Search for the cell housing the specified text and yield its (X, Y) center coordinate. 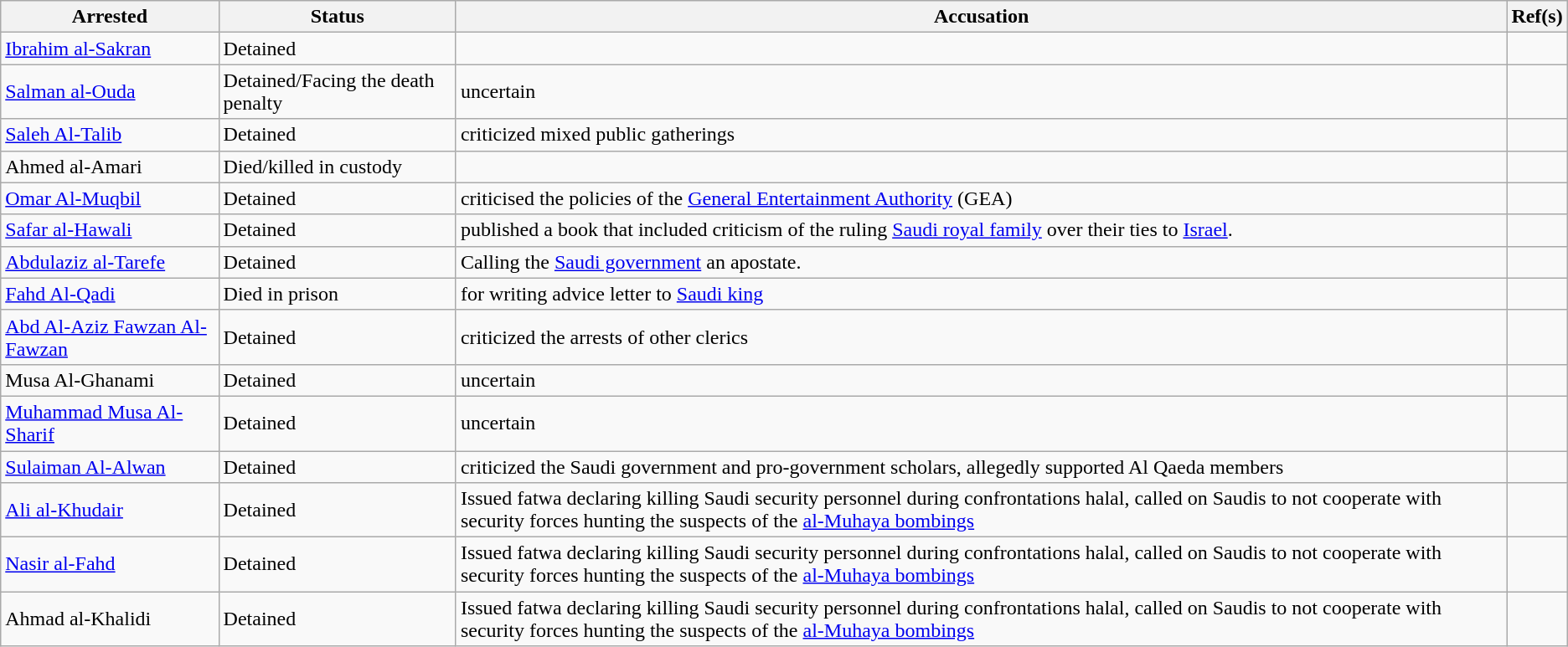
Status (337, 17)
criticized the arrests of other clerics (981, 336)
Died in prison (337, 294)
published a book that included criticism of the ruling Saudi royal family over their ties to Israel. (981, 230)
Ref(s) (1537, 17)
criticized mixed public gatherings (981, 135)
Saleh Al-Talib (110, 135)
Ahmed al-Amari (110, 167)
Safar al-Hawali (110, 230)
Arrested (110, 17)
Nasir al-Fahd (110, 564)
Ali al-Khudair (110, 511)
criticized the Saudi government and pro-government scholars, allegedly supported Al Qaeda members (981, 466)
for writing advice letter to Saudi king (981, 294)
Musa Al-Ghanami (110, 380)
Omar Al-Muqbil (110, 198)
Abd Al-Aziz Fawzan Al-Fawzan (110, 336)
Calling the Saudi government an apostate. (981, 262)
Ibrahim al-Sakran (110, 49)
Accusation (981, 17)
criticised the policies of the General Entertainment Authority (GEA) (981, 198)
Salman al-Ouda (110, 92)
Sulaiman Al-Alwan (110, 466)
Ahmad al-Khalidi (110, 619)
Fahd Al-Qadi (110, 294)
Died/killed in custody (337, 167)
Abdulaziz al-Tarefe (110, 262)
Detained/Facing the death penalty (337, 92)
Muhammad Musa Al-Sharif (110, 424)
